Detect which cell encompasses the target text, then output its [x, y] center coordinate. 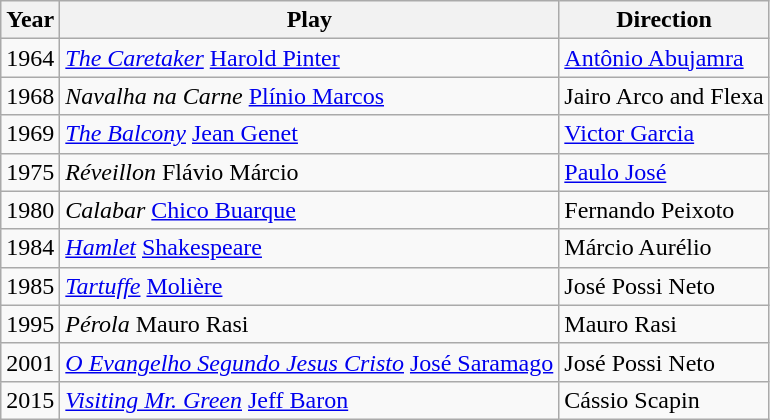
Paulo José [664, 172]
Visiting Mr. Green Jeff Baron [310, 400]
2001 [30, 362]
1969 [30, 134]
The Balcony Jean Genet [310, 134]
1968 [30, 96]
1985 [30, 286]
Pérola Mauro Rasi [310, 324]
2015 [30, 400]
Calabar Chico Buarque [310, 210]
Year [30, 20]
Márcio Aurélio [664, 248]
Navalha na Carne Plínio Marcos [310, 96]
1984 [30, 248]
Hamlet Shakespeare [310, 248]
Fernando Peixoto [664, 210]
1980 [30, 210]
Jairo Arco and Flexa [664, 96]
Antônio Abujamra [664, 58]
Mauro Rasi [664, 324]
1964 [30, 58]
Victor Garcia [664, 134]
Tartuffe Molière [310, 286]
Cássio Scapin [664, 400]
Réveillon Flávio Márcio [310, 172]
The Caretaker Harold Pinter [310, 58]
1975 [30, 172]
1995 [30, 324]
Direction [664, 20]
Play [310, 20]
O Evangelho Segundo Jesus Cristo José Saramago [310, 362]
